Output the [x, y] coordinate of the center of the cell containing the given text.  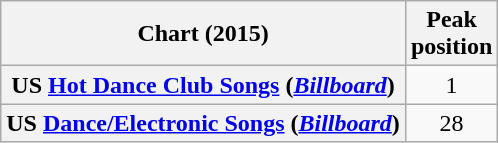
US Hot Dance Club Songs (Billboard) [204, 85]
Chart (2015) [204, 34]
28 [451, 123]
Peakposition [451, 34]
1 [451, 85]
US Dance/Electronic Songs (Billboard) [204, 123]
